Detect which cell encompasses the target text, then output its [X, Y] center coordinate. 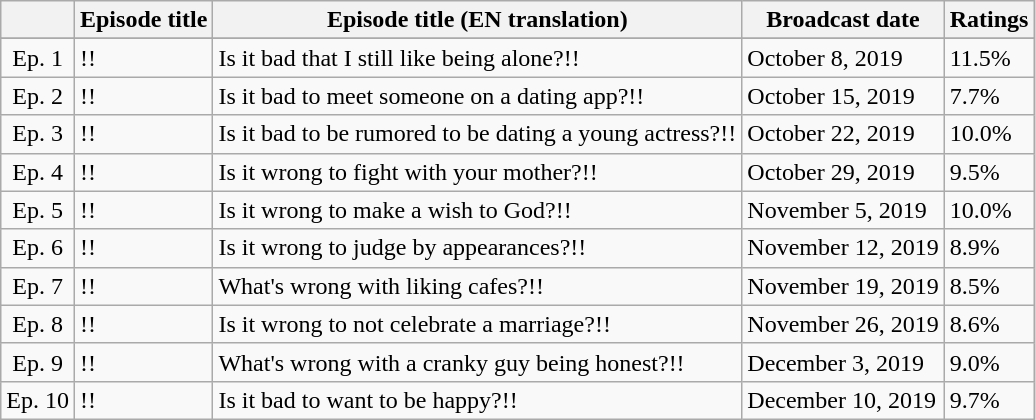
8.5% [989, 286]
Is it wrong to judge by appearances?!! [478, 248]
October 29, 2019 [843, 172]
December 10, 2019 [843, 400]
Ep. 7 [38, 286]
8.6% [989, 324]
November 26, 2019 [843, 324]
9.7% [989, 400]
Broadcast date [843, 20]
8.9% [989, 248]
11.5% [989, 58]
November 19, 2019 [843, 286]
Is it wrong to make a wish to God?!! [478, 210]
Ep. 2 [38, 96]
Ep. 3 [38, 134]
Ep. 5 [38, 210]
What's wrong with a cranky guy being honest?!! [478, 362]
Ep. 6 [38, 248]
Ep. 1 [38, 58]
Is it bad to be rumored to be dating a young actress?!! [478, 134]
Ep. 4 [38, 172]
October 22, 2019 [843, 134]
9.5% [989, 172]
Is it bad to want to be happy?!! [478, 400]
October 15, 2019 [843, 96]
Episode title (EN translation) [478, 20]
7.7% [989, 96]
Is it bad that I still like being alone?!! [478, 58]
December 3, 2019 [843, 362]
Ratings [989, 20]
October 8, 2019 [843, 58]
November 12, 2019 [843, 248]
Is it bad to meet someone on a dating app?!! [478, 96]
November 5, 2019 [843, 210]
What's wrong with liking cafes?!! [478, 286]
Episode title [143, 20]
Is it wrong to not celebrate a marriage?!! [478, 324]
9.0% [989, 362]
Ep. 9 [38, 362]
Ep. 8 [38, 324]
Is it wrong to fight with your mother?!! [478, 172]
Ep. 10 [38, 400]
